Return (X, Y) of the center of cell containing provided text 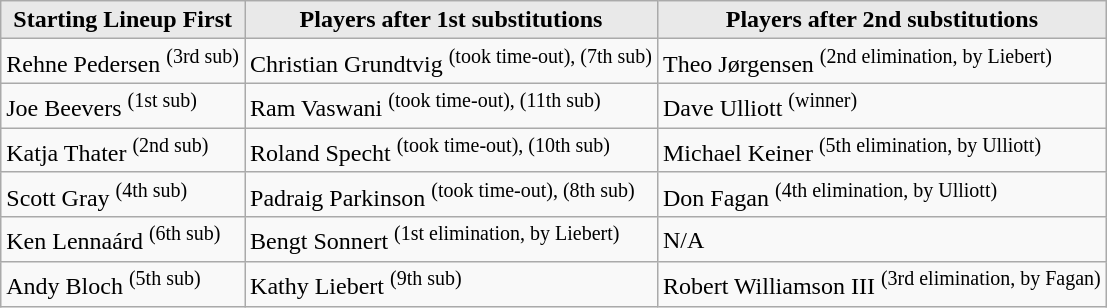
Rehne Pedersen (3rd sub) (123, 62)
Katja Thater (2nd sub) (123, 150)
Andy Bloch (5th sub) (123, 284)
Michael Keiner (5th elimination, by Ulliott) (882, 150)
Roland Specht (took time-out), (10th sub) (452, 150)
Joe Beevers (1st sub) (123, 106)
Christian Grundtvig (took time-out), (7th sub) (452, 62)
Ram Vaswani (took time-out), (11th sub) (452, 106)
Robert Williamson III (3rd elimination, by Fagan) (882, 284)
Dave Ulliott (winner) (882, 106)
Starting Lineup First (123, 20)
Bengt Sonnert (1st elimination, by Liebert) (452, 240)
N/A (882, 240)
Don Fagan (4th elimination, by Ulliott) (882, 194)
Padraig Parkinson (took time-out), (8th sub) (452, 194)
Scott Gray (4th sub) (123, 194)
Players after 2nd substitutions (882, 20)
Ken Lennaárd (6th sub) (123, 240)
Kathy Liebert (9th sub) (452, 284)
Players after 1st substitutions (452, 20)
Theo Jørgensen (2nd elimination, by Liebert) (882, 62)
